Locate the cell with the specified text and output its (X, Y) center coordinate. 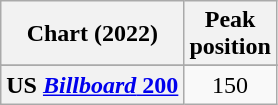
Chart (2022) (92, 34)
Peakposition (230, 34)
US Billboard 200 (92, 85)
150 (230, 85)
